Return the [X, Y] coordinate for the center point of the cell that contains the specified text.  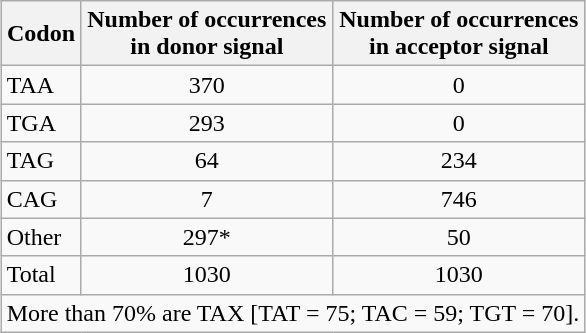
TAG [41, 161]
234 [459, 161]
7 [207, 199]
746 [459, 199]
Number of occurrencesin donor signal [207, 34]
Total [41, 275]
TAA [41, 85]
Number of occurrencesin acceptor signal [459, 34]
Other [41, 237]
Codon [41, 34]
64 [207, 161]
370 [207, 85]
CAG [41, 199]
More than 70% are TAX [TAT = 75; TAC = 59; TGT = 70]. [293, 313]
50 [459, 237]
293 [207, 123]
TGA [41, 123]
297* [207, 237]
